Locate the cell with the specified text and output its (x, y) center coordinate. 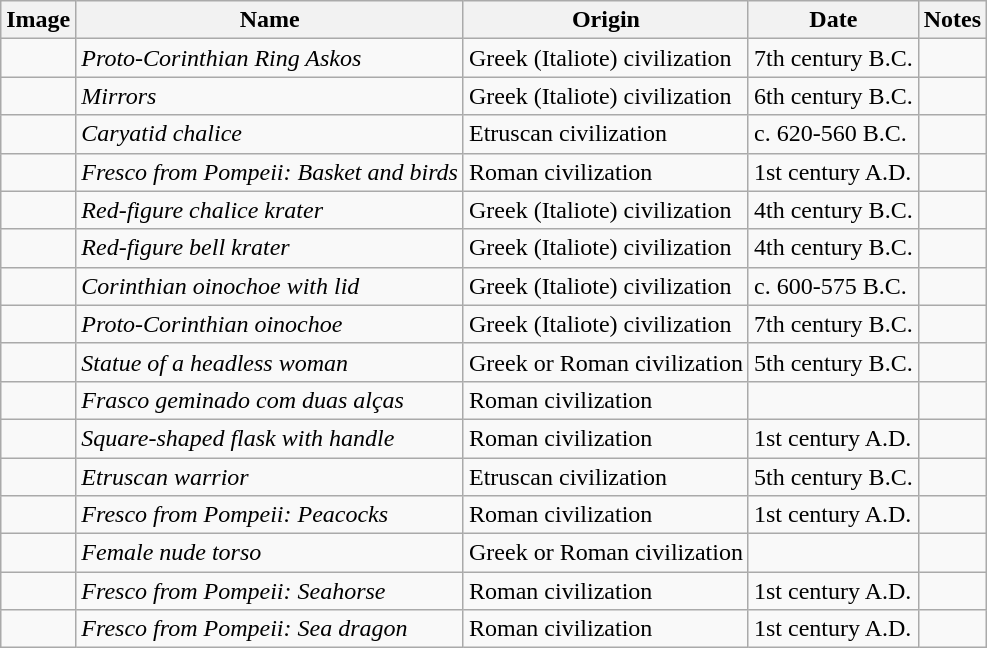
Etruscan warrior (270, 477)
c. 620-560 B.C. (833, 134)
c. 600-575 B.C. (833, 286)
Square-shaped flask with handle (270, 438)
6th century B.C. (833, 96)
Caryatid chalice (270, 134)
Red-figure bell krater (270, 248)
Origin (606, 20)
Statue of a headless woman (270, 362)
Notes (952, 20)
Red-figure chalice krater (270, 210)
Proto-Corinthian oinochoe (270, 324)
Proto-Corinthian Ring Askos (270, 58)
Image (38, 20)
Fresco from Pompeii: Seahorse (270, 591)
Date (833, 20)
Fresco from Pompeii: Peacocks (270, 515)
Name (270, 20)
Fresco from Pompeii: Basket and birds (270, 172)
Mirrors (270, 96)
Female nude torso (270, 553)
Frasco geminado com duas alças (270, 400)
Corinthian oinochoe with lid (270, 286)
Fresco from Pompeii: Sea dragon (270, 629)
